Pinpoint the cell where the given text exists, returning its (X, Y) midpoint coordinate. 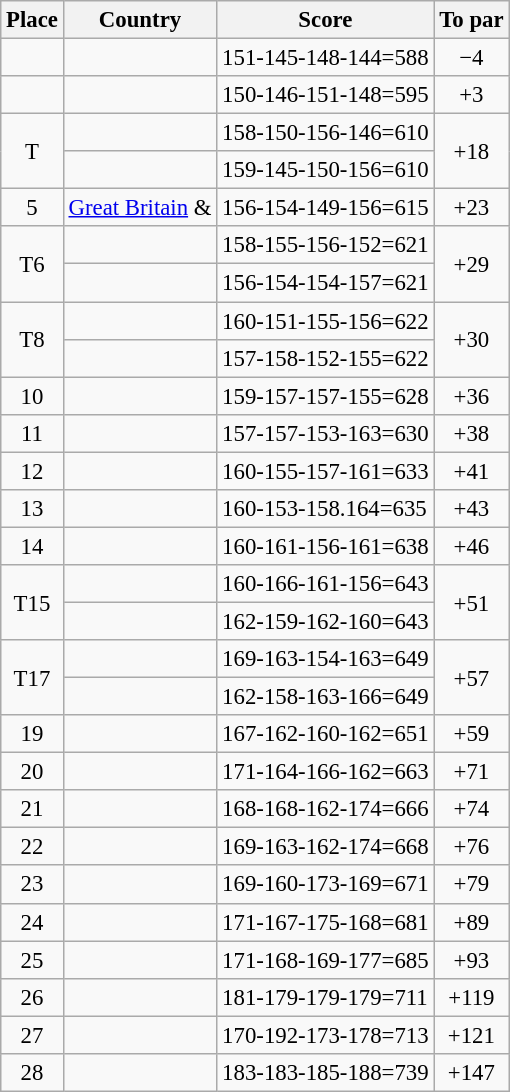
11 (32, 433)
Score (326, 20)
13 (32, 509)
171-167-175-168=681 (326, 922)
156-154-154-157=621 (326, 283)
162-159-162-160=643 (326, 621)
+46 (472, 546)
+29 (472, 264)
Great Britain & (140, 208)
157-158-152-155=622 (326, 358)
21 (32, 809)
159-157-157-155=628 (326, 396)
+23 (472, 208)
22 (32, 847)
T17 (32, 678)
+121 (472, 1035)
+36 (472, 396)
+93 (472, 960)
+89 (472, 922)
+41 (472, 471)
+74 (472, 809)
26 (32, 997)
+38 (472, 433)
19 (32, 734)
160-166-161-156=643 (326, 584)
T15 (32, 602)
162-158-163-166=649 (326, 697)
27 (32, 1035)
Place (32, 20)
+59 (472, 734)
158-150-156-146=610 (326, 133)
171-164-166-162=663 (326, 772)
+43 (472, 509)
28 (32, 1073)
−4 (472, 58)
168-168-162-174=666 (326, 809)
24 (32, 922)
25 (32, 960)
T8 (32, 340)
+119 (472, 997)
181-179-179-179=711 (326, 997)
169-163-162-174=668 (326, 847)
159-145-150-156=610 (326, 170)
160-153-158.164=635 (326, 509)
+147 (472, 1073)
151-145-148-144=588 (326, 58)
150-146-151-148=595 (326, 95)
23 (32, 885)
+79 (472, 885)
14 (32, 546)
To par (472, 20)
5 (32, 208)
157-157-153-163=630 (326, 433)
156-154-149-156=615 (326, 208)
+30 (472, 340)
169-163-154-163=649 (326, 659)
+51 (472, 602)
171-168-169-177=685 (326, 960)
160-155-157-161=633 (326, 471)
+3 (472, 95)
169-160-173-169=671 (326, 885)
Country (140, 20)
183-183-185-188=739 (326, 1073)
167-162-160-162=651 (326, 734)
160-161-156-161=638 (326, 546)
10 (32, 396)
160-151-155-156=622 (326, 321)
+18 (472, 152)
158-155-156-152=621 (326, 245)
+71 (472, 772)
+57 (472, 678)
170-192-173-178=713 (326, 1035)
+76 (472, 847)
12 (32, 471)
20 (32, 772)
T (32, 152)
T6 (32, 264)
